Determine the (x, y) coordinate at the center of the cell enclosing the given text.  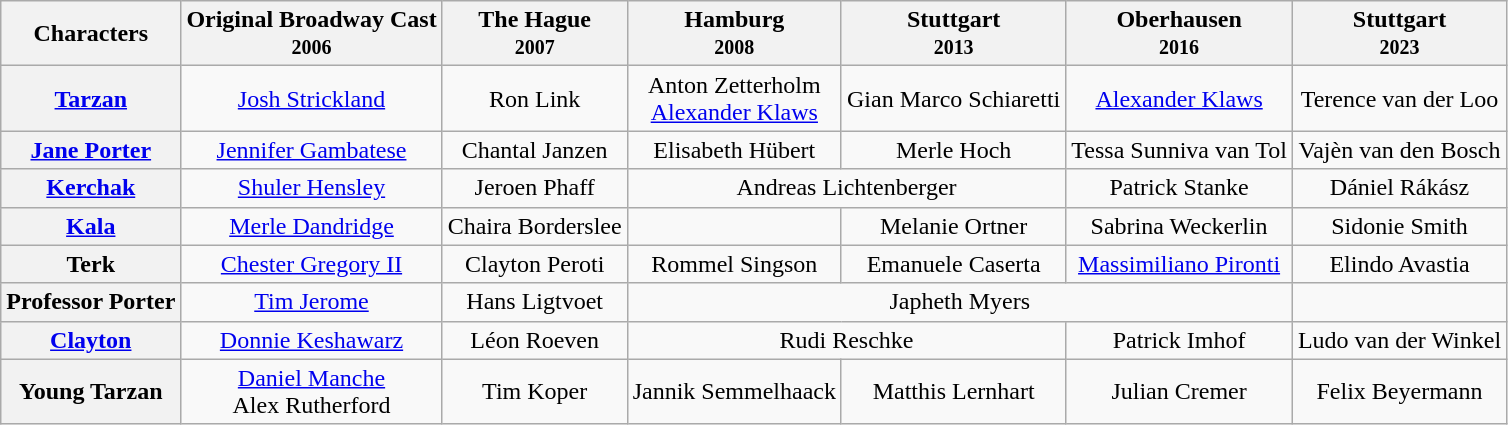
Terk (91, 264)
Tim Jerome (312, 302)
Stuttgart2013 (953, 34)
Hamburg2008 (734, 34)
Melanie Ortner (953, 226)
Tessa Sunniva van Tol (1180, 150)
Gian Marco Schiaretti (953, 98)
Tim Koper (534, 392)
Ludo van der Winkel (1399, 340)
Vajèn van den Bosch (1399, 150)
Sidonie Smith (1399, 226)
Patrick Imhof (1180, 340)
Merle Dandridge (312, 226)
Ron Link (534, 98)
Dániel Rákász (1399, 188)
Julian Cremer (1180, 392)
Léon Roeven (534, 340)
Japheth Myers (960, 302)
Jane Porter (91, 150)
The Hague2007 (534, 34)
Josh Strickland (312, 98)
Felix Beyermann (1399, 392)
Kerchak (91, 188)
Chester Gregory II (312, 264)
Kala (91, 226)
Jeroen Phaff (534, 188)
Rudi Reschke (846, 340)
Young Tarzan (91, 392)
Sabrina Weckerlin (1180, 226)
Donnie Keshawarz (312, 340)
Characters (91, 34)
Original Broadway Cast2006 (312, 34)
Elisabeth Hübert (734, 150)
Clayton (91, 340)
Elindo Avastia (1399, 264)
Alexander Klaws (1180, 98)
Daniel MancheAlex Rutherford (312, 392)
Chaira Borderslee (534, 226)
Rommel Singson (734, 264)
Clayton Peroti (534, 264)
Patrick Stanke (1180, 188)
Stuttgart2023 (1399, 34)
Jannik Semmelhaack (734, 392)
Chantal Janzen (534, 150)
Terence van der Loo (1399, 98)
Merle Hoch (953, 150)
Emanuele Caserta (953, 264)
Tarzan (91, 98)
Hans Ligtvoet (534, 302)
Andreas Lichtenberger (846, 188)
Shuler Hensley (312, 188)
Massimiliano Pironti (1180, 264)
Jennifer Gambatese (312, 150)
Matthis Lernhart (953, 392)
Oberhausen2016 (1180, 34)
Professor Porter (91, 302)
Anton ZetterholmAlexander Klaws (734, 98)
